Search for the cell housing the specified text and yield its [x, y] center coordinate. 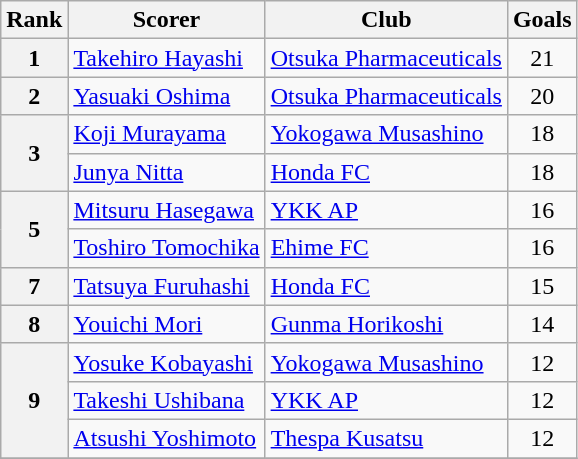
8 [34, 324]
Junya Nitta [166, 172]
Takeshi Ushibana [166, 400]
Goals [542, 20]
14 [542, 324]
3 [34, 153]
Mitsuru Hasegawa [166, 210]
2 [34, 96]
Toshiro Tomochika [166, 248]
1 [34, 58]
Tatsuya Furuhashi [166, 286]
21 [542, 58]
Scorer [166, 20]
7 [34, 286]
Yasuaki Oshima [166, 96]
Club [386, 20]
Thespa Kusatsu [386, 438]
Atsushi Yoshimoto [166, 438]
Koji Murayama [166, 134]
Gunma Horikoshi [386, 324]
Ehime FC [386, 248]
Takehiro Hayashi [166, 58]
Youichi Mori [166, 324]
Yosuke Kobayashi [166, 362]
Rank [34, 20]
15 [542, 286]
9 [34, 400]
20 [542, 96]
5 [34, 229]
